Return [X, Y] of the center of cell containing provided text 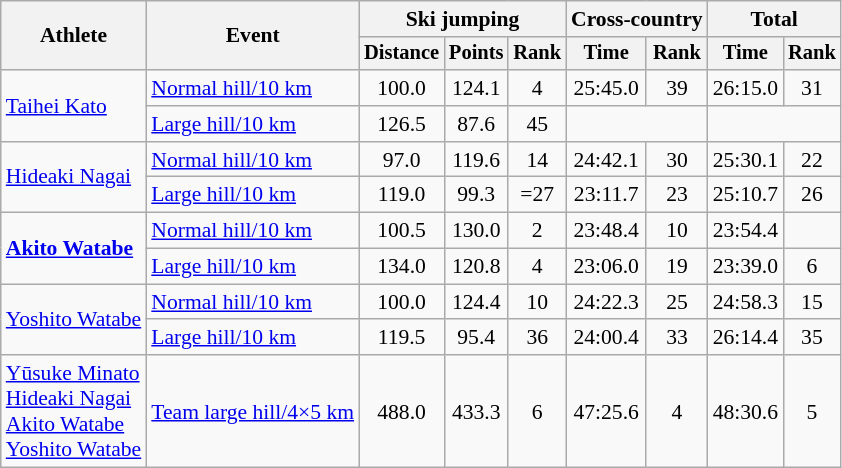
97.0 [402, 160]
25:45.0 [606, 88]
Hideaki Nagai [74, 178]
23 [676, 195]
23:54.4 [746, 231]
24:22.3 [606, 302]
24:42.1 [606, 160]
126.5 [402, 124]
25 [676, 302]
95.4 [476, 338]
119.0 [402, 195]
45 [537, 124]
23:11.7 [606, 195]
47:25.6 [606, 411]
Team large hill/4×5 km [252, 411]
134.0 [402, 267]
Cross-country [637, 19]
Akito Watabe [74, 248]
23:06.0 [606, 267]
36 [537, 338]
25:10.7 [746, 195]
124.4 [476, 302]
23:39.0 [746, 267]
33 [676, 338]
130.0 [476, 231]
31 [812, 88]
5 [812, 411]
Taihei Kato [74, 106]
Yūsuke MinatoHideaki NagaiAkito WatabeYoshito Watabe [74, 411]
25:30.1 [746, 160]
22 [812, 160]
2 [537, 231]
15 [812, 302]
Points [476, 54]
39 [676, 88]
26:15.0 [746, 88]
14 [537, 160]
433.3 [476, 411]
19 [676, 267]
488.0 [402, 411]
Yoshito Watabe [74, 320]
119.5 [402, 338]
30 [676, 160]
119.6 [476, 160]
87.6 [476, 124]
26 [812, 195]
Distance [402, 54]
23:48.4 [606, 231]
124.1 [476, 88]
24:58.3 [746, 302]
99.3 [476, 195]
Event [252, 36]
=27 [537, 195]
Ski jumping [462, 19]
48:30.6 [746, 411]
26:14.4 [746, 338]
24:00.4 [606, 338]
35 [812, 338]
Total [774, 19]
Athlete [74, 36]
100.5 [402, 231]
120.8 [476, 267]
